Extract the (X, Y) coordinate from the center of the cell holding the provided text.  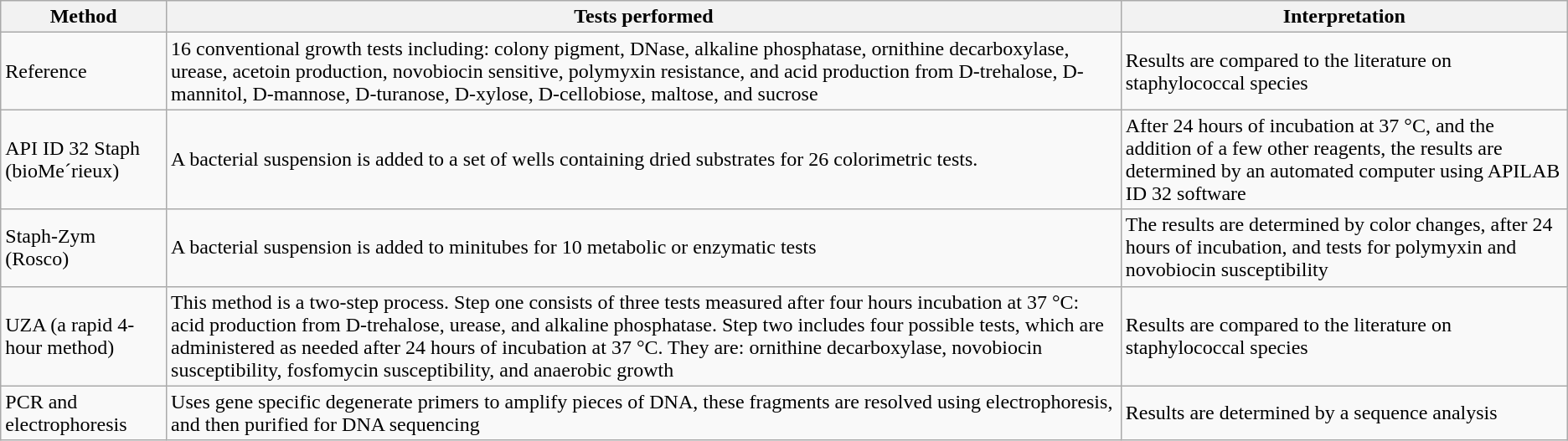
A bacterial suspension is added to minitubes for 10 metabolic or enzymatic tests (644, 248)
Results are determined by a sequence analysis (1344, 413)
UZA (a rapid 4-hour method) (84, 336)
PCR and electrophoresis (84, 413)
A bacterial suspension is added to a set of wells containing dried substrates for 26 colorimetric tests. (644, 159)
Reference (84, 71)
Staph-Zym (Rosco) (84, 248)
API ID 32 Staph (bioMe´rieux) (84, 159)
Method (84, 17)
The results are determined by color changes, after 24 hours of incubation, and tests for polymyxin and novobiocin susceptibility (1344, 248)
Tests performed (644, 17)
Interpretation (1344, 17)
